Detect which cell encompasses the target text, then output its [x, y] center coordinate. 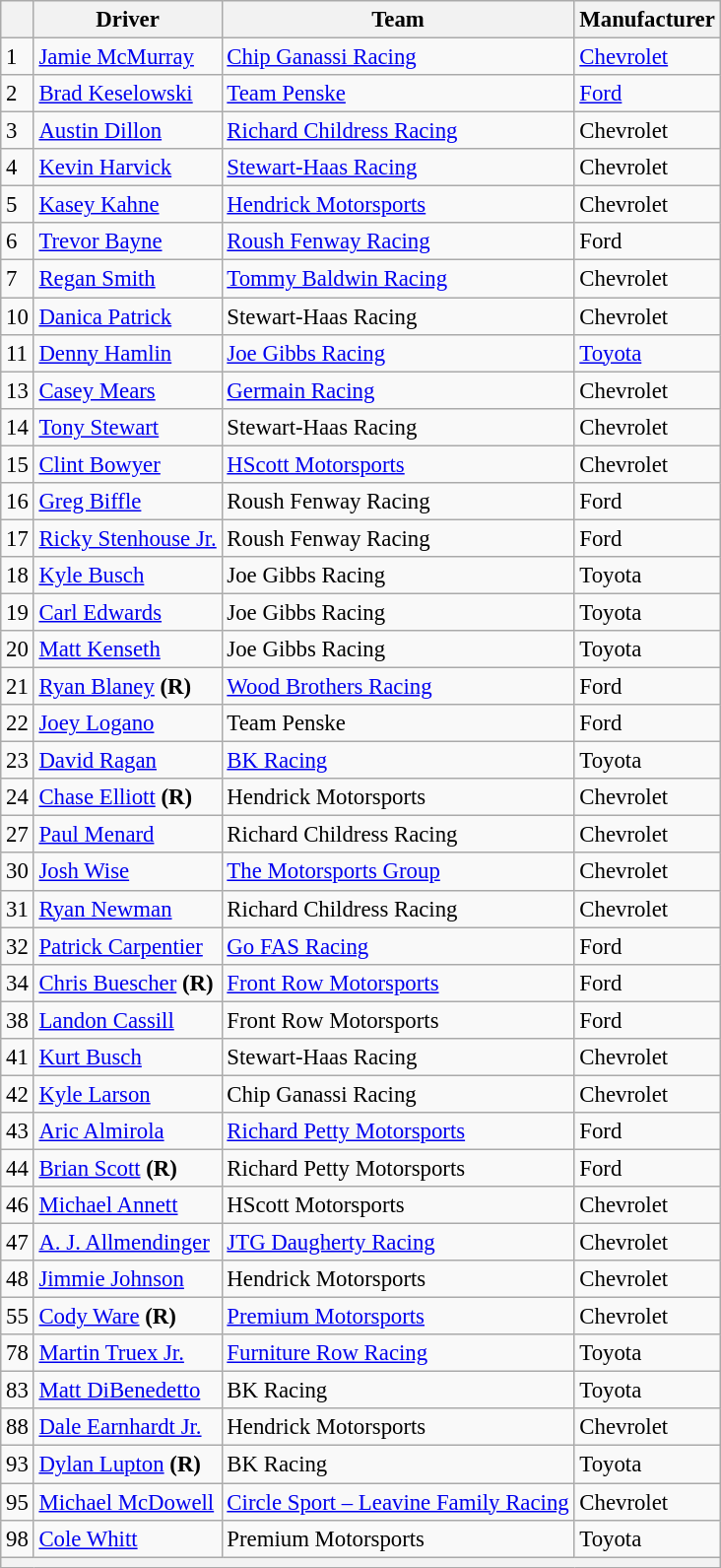
48 [18, 1279]
20 [18, 649]
88 [18, 1428]
27 [18, 835]
44 [18, 1168]
Clint Bowyer [128, 464]
14 [18, 427]
Team [398, 20]
17 [18, 538]
93 [18, 1465]
Ricky Stenhouse Jr. [128, 538]
Patrick Carpentier [128, 946]
Circle Sport – Leavine Family Racing [398, 1502]
Driver [128, 20]
Austin Dillon [128, 131]
The Motorsports Group [398, 872]
Chase Elliott (R) [128, 797]
42 [18, 1094]
4 [18, 168]
32 [18, 946]
Trevor Bayne [128, 241]
3 [18, 131]
15 [18, 464]
Kurt Busch [128, 1057]
11 [18, 353]
Josh Wise [128, 872]
7 [18, 279]
Aric Almirola [128, 1131]
43 [18, 1131]
Kyle Busch [128, 576]
JTG Daugherty Racing [398, 1243]
Wood Brothers Racing [398, 687]
2 [18, 94]
Cole Whitt [128, 1538]
34 [18, 983]
98 [18, 1538]
83 [18, 1391]
Ryan Newman [128, 909]
Furniture Row Racing [398, 1353]
38 [18, 1020]
Cody Ware (R) [128, 1317]
1 [18, 57]
Landon Cassill [128, 1020]
Kasey Kahne [128, 205]
Matt Kenseth [128, 649]
Ryan Blaney (R) [128, 687]
Jimmie Johnson [128, 1279]
Matt DiBenedetto [128, 1391]
55 [18, 1317]
Brad Keselowski [128, 94]
Casey Mears [128, 390]
24 [18, 797]
Dale Earnhardt Jr. [128, 1428]
95 [18, 1502]
Joey Logano [128, 723]
22 [18, 723]
Germain Racing [398, 390]
Michael Annett [128, 1205]
5 [18, 205]
23 [18, 761]
18 [18, 576]
Brian Scott (R) [128, 1168]
Kyle Larson [128, 1094]
78 [18, 1353]
Michael McDowell [128, 1502]
Martin Truex Jr. [128, 1353]
Tommy Baldwin Racing [398, 279]
Danica Patrick [128, 316]
46 [18, 1205]
47 [18, 1243]
13 [18, 390]
A. J. Allmendinger [128, 1243]
Denny Hamlin [128, 353]
31 [18, 909]
Regan Smith [128, 279]
21 [18, 687]
41 [18, 1057]
Tony Stewart [128, 427]
16 [18, 502]
Chris Buescher (R) [128, 983]
Carl Edwards [128, 612]
6 [18, 241]
10 [18, 316]
Kevin Harvick [128, 168]
30 [18, 872]
Dylan Lupton (R) [128, 1465]
19 [18, 612]
Go FAS Racing [398, 946]
Greg Biffle [128, 502]
David Ragan [128, 761]
Manufacturer [647, 20]
Jamie McMurray [128, 57]
Paul Menard [128, 835]
